Identify which cell holds the provided text, then report its [x, y] central coordinate. 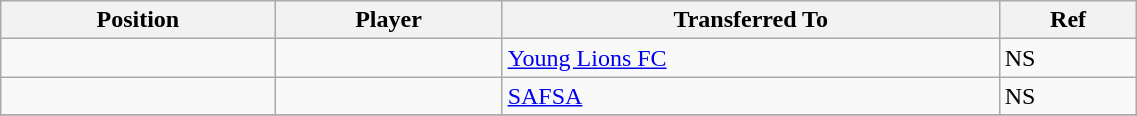
Player [388, 20]
Ref [1068, 20]
Position [138, 20]
Transferred To [750, 20]
SAFSA [750, 96]
Young Lions FC [750, 58]
